From the cell containing the given text, extract its center point as [x, y] coordinate. 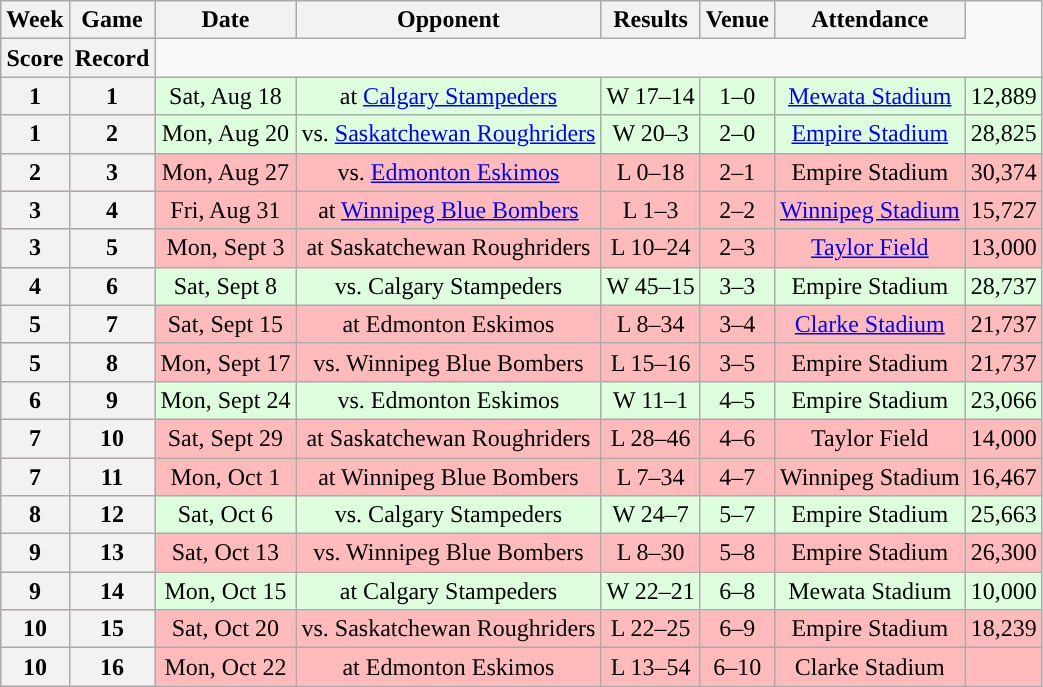
2–1 [737, 172]
Sat, Aug 18 [226, 96]
L 15–16 [650, 362]
W 22–21 [650, 591]
L 13–54 [650, 667]
Opponent [448, 20]
Sat, Oct 20 [226, 629]
Sat, Oct 13 [226, 553]
4–7 [737, 477]
L 22–25 [650, 629]
W 20–3 [650, 134]
3–4 [737, 324]
1–0 [737, 96]
Game [112, 20]
15,727 [1004, 210]
5–7 [737, 515]
4–6 [737, 438]
Attendance [870, 20]
25,663 [1004, 515]
Mon, Aug 20 [226, 134]
6–9 [737, 629]
13 [112, 553]
Date [226, 20]
3–3 [737, 286]
14,000 [1004, 438]
Mon, Oct 1 [226, 477]
Mon, Oct 15 [226, 591]
6–8 [737, 591]
L 0–18 [650, 172]
Sat, Sept 29 [226, 438]
14 [112, 591]
23,066 [1004, 400]
15 [112, 629]
12 [112, 515]
11 [112, 477]
L 8–34 [650, 324]
Mon, Aug 27 [226, 172]
30,374 [1004, 172]
28,825 [1004, 134]
W 17–14 [650, 96]
2–0 [737, 134]
Sat, Sept 8 [226, 286]
5–8 [737, 553]
Score [35, 58]
Record [112, 58]
Mon, Sept 3 [226, 248]
L 1–3 [650, 210]
Sat, Sept 15 [226, 324]
L 28–46 [650, 438]
13,000 [1004, 248]
4–5 [737, 400]
W 24–7 [650, 515]
Sat, Oct 6 [226, 515]
Week [35, 20]
10,000 [1004, 591]
Mon, Sept 24 [226, 400]
Mon, Oct 22 [226, 667]
16 [112, 667]
2–3 [737, 248]
Fri, Aug 31 [226, 210]
W 11–1 [650, 400]
Results [650, 20]
2–2 [737, 210]
26,300 [1004, 553]
W 45–15 [650, 286]
Venue [737, 20]
L 8–30 [650, 553]
16,467 [1004, 477]
18,239 [1004, 629]
Mon, Sept 17 [226, 362]
L 7–34 [650, 477]
3–5 [737, 362]
6–10 [737, 667]
L 10–24 [650, 248]
28,737 [1004, 286]
12,889 [1004, 96]
